Return (X, Y) of the center of cell containing provided text 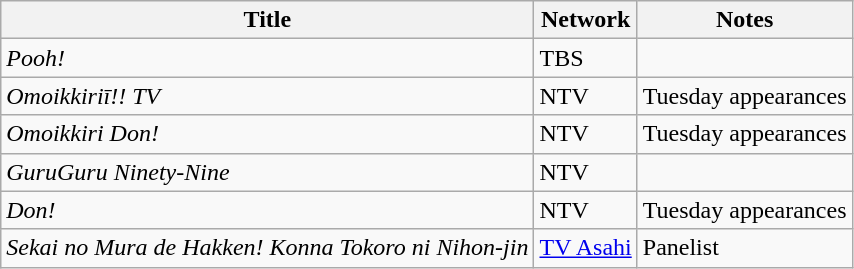
Network (586, 20)
GuruGuru Ninety-Nine (268, 172)
Omoikkiriī!! TV (268, 96)
Panelist (744, 248)
Omoikkiri Don! (268, 134)
Don! (268, 210)
Notes (744, 20)
TV Asahi (586, 248)
Sekai no Mura de Hakken! Konna Tokoro ni Nihon-jin (268, 248)
Pooh! (268, 58)
Title (268, 20)
TBS (586, 58)
